Capture the cell that displays the provided text and extract its (X, Y) central coordinate. 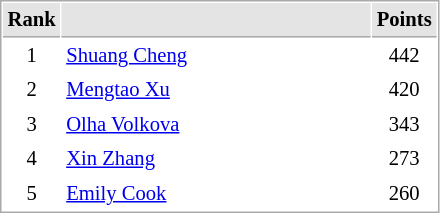
Rank (32, 20)
260 (404, 194)
Olha Volkova (216, 124)
Xin Zhang (216, 158)
2 (32, 90)
1 (32, 56)
5 (32, 194)
442 (404, 56)
343 (404, 124)
Points (404, 20)
3 (32, 124)
420 (404, 90)
Shuang Cheng (216, 56)
Mengtao Xu (216, 90)
4 (32, 158)
Emily Cook (216, 194)
273 (404, 158)
